Capture the cell that displays the provided text and extract its [x, y] central coordinate. 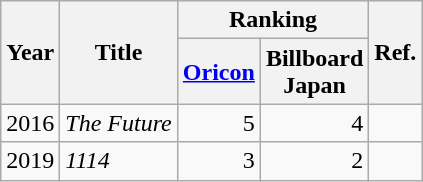
Ranking [272, 20]
5 [218, 123]
BillboardJapan [314, 72]
The Future [118, 123]
Title [118, 52]
2016 [30, 123]
4 [314, 123]
1114 [118, 161]
Year [30, 52]
3 [218, 161]
2019 [30, 161]
Ref. [396, 52]
Oricon [218, 72]
2 [314, 161]
